Locate the cell with the specified text and output its [x, y] center coordinate. 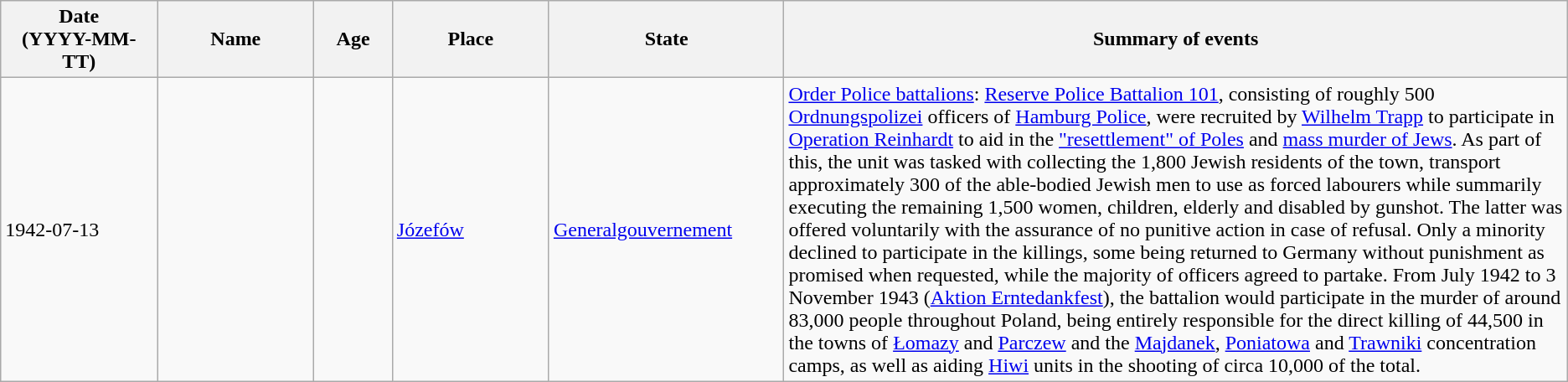
Summary of events [1176, 39]
Józefów [471, 230]
Generalgouvernement [667, 230]
State [667, 39]
Date(YYYY-MM-TT) [79, 39]
Place [471, 39]
Age [353, 39]
1942-07-13 [79, 230]
Name [236, 39]
